Locate the cell with the specified text and output its (X, Y) center coordinate. 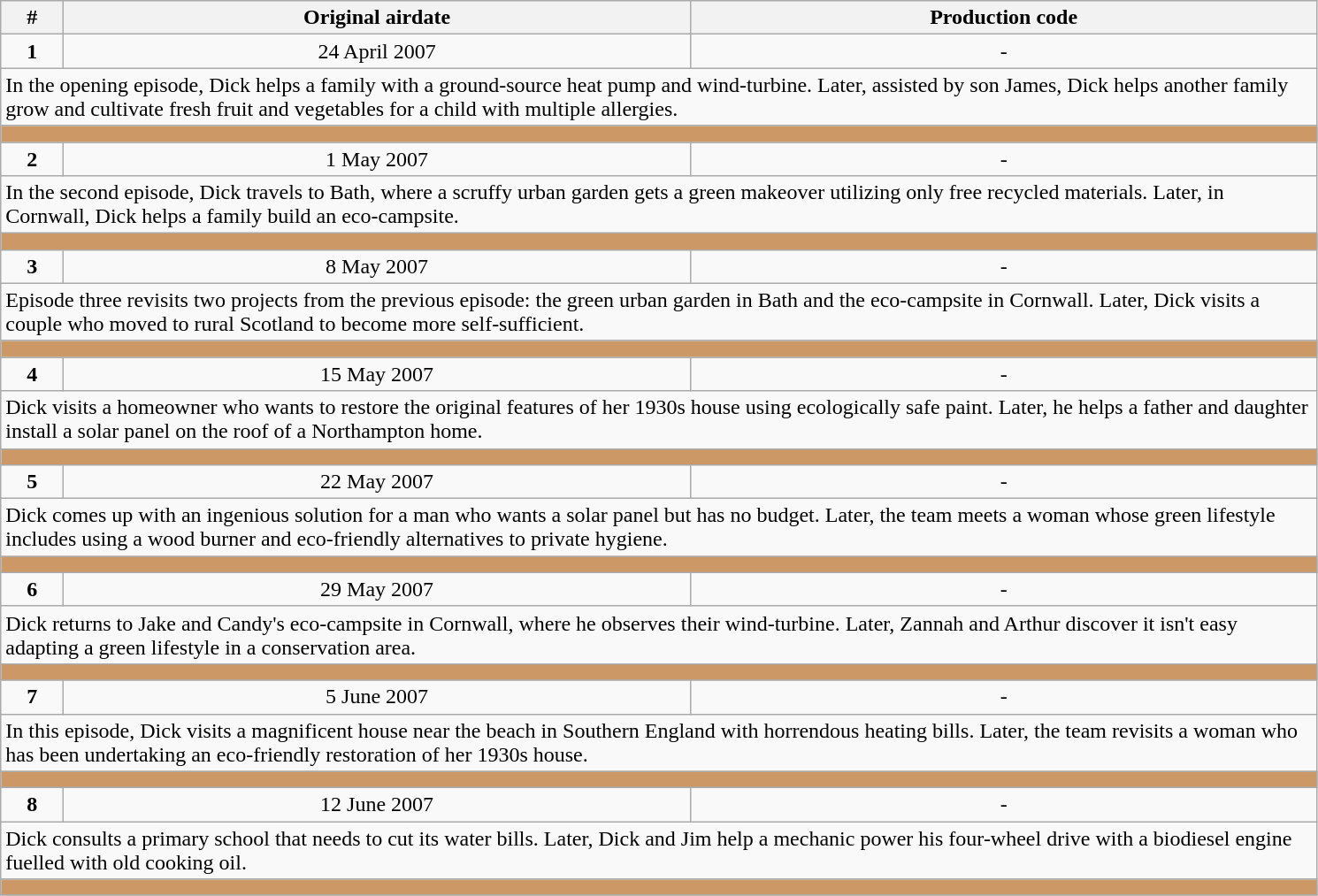
22 May 2007 (377, 482)
8 (32, 805)
3 (32, 266)
29 May 2007 (377, 589)
8 May 2007 (377, 266)
# (32, 18)
12 June 2007 (377, 805)
1 (32, 51)
24 April 2007 (377, 51)
7 (32, 697)
Production code (1003, 18)
15 May 2007 (377, 374)
5 June 2007 (377, 697)
Original airdate (377, 18)
6 (32, 589)
1 May 2007 (377, 158)
5 (32, 482)
2 (32, 158)
4 (32, 374)
